Provide the [X, Y] coordinate of the cell's center where the given text is located.  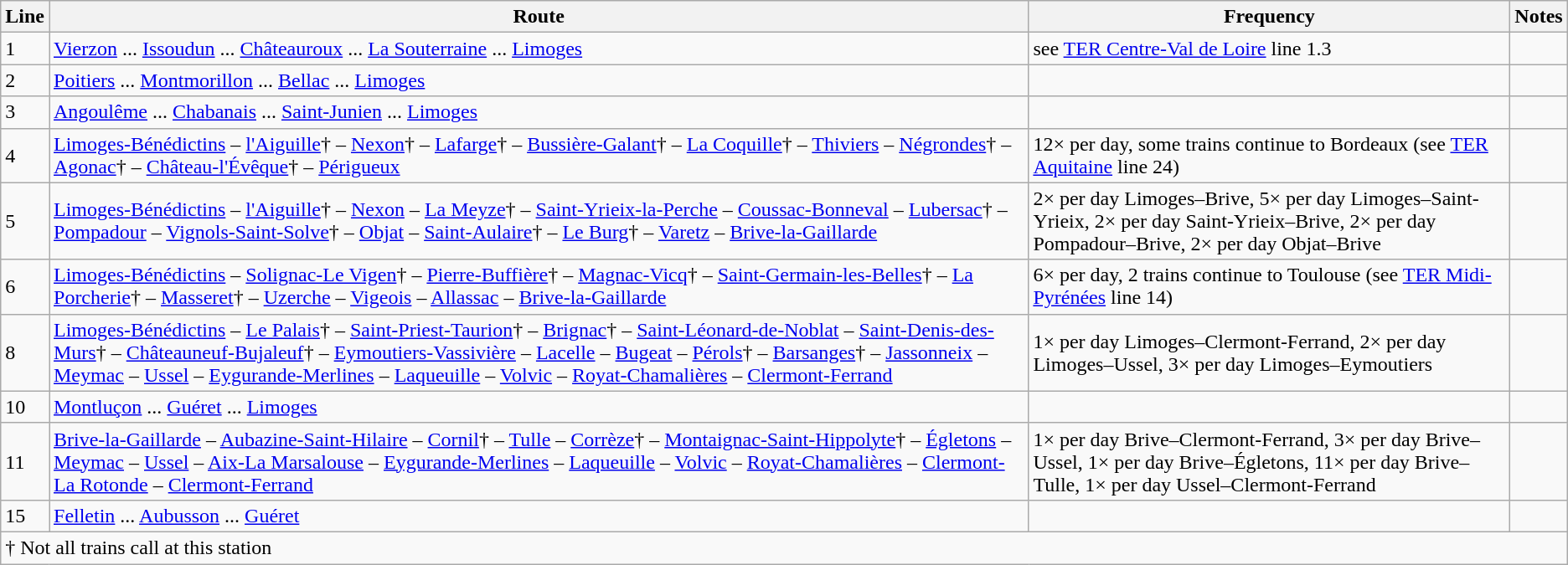
Frequency [1270, 17]
Poitiers ... Montmorillon ... Bellac ... Limoges [538, 80]
4 [25, 156]
Angoulême ... Chabanais ... Saint-Junien ... Limoges [538, 112]
2 [25, 80]
6 [25, 286]
2× per day Limoges–Brive, 5× per day Limoges–Saint-Yrieix, 2× per day Saint-Yrieix–Brive, 2× per day Pompadour–Brive, 2× per day Objat–Brive [1270, 221]
Line [25, 17]
1× per day Limoges–Clermont-Ferrand, 2× per day Limoges–Ussel, 3× per day Limoges–Eymoutiers [1270, 352]
† Not all trains call at this station [784, 547]
see TER Centre-Val de Loire line 1.3 [1270, 49]
10 [25, 407]
6× per day, 2 trains continue to Toulouse (see TER Midi-Pyrénées line 14) [1270, 286]
12× per day, some trains continue to Bordeaux (see TER Aquitaine line 24) [1270, 156]
1 [25, 49]
11 [25, 461]
Vierzon ... Issoudun ... Châteauroux ... La Souterraine ... Limoges [538, 49]
Route [538, 17]
5 [25, 221]
Montluçon ... Guéret ... Limoges [538, 407]
3 [25, 112]
Notes [1539, 17]
15 [25, 516]
Felletin ... Aubusson ... Guéret [538, 516]
8 [25, 352]
1× per day Brive–Clermont-Ferrand, 3× per day Brive–Ussel, 1× per day Brive–Égletons, 11× per day Brive–Tulle, 1× per day Ussel–Clermont-Ferrand [1270, 461]
